Determine the [X, Y] coordinate at the center of the cell enclosing the given text.  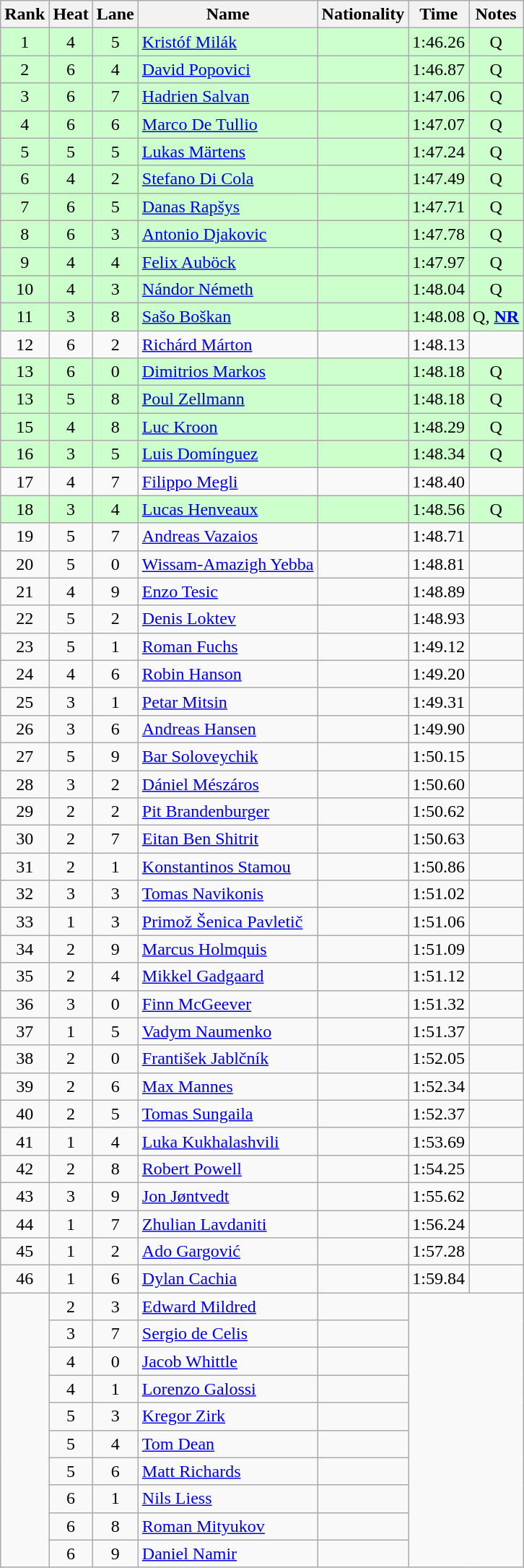
Edward Mildred [228, 1307]
Sergio de Celis [228, 1334]
Pit Brandenburger [228, 812]
34 [25, 949]
16 [25, 454]
Andreas Vazaios [228, 537]
Notes [497, 14]
44 [25, 1224]
Ado Gargović [228, 1252]
1:47.24 [439, 152]
1:48.13 [439, 345]
21 [25, 592]
Lorenzo Galossi [228, 1389]
Nils Liess [228, 1499]
Dániel Mészáros [228, 784]
František Jablčník [228, 1059]
Bar Soloveychik [228, 756]
1:51.06 [439, 922]
1:47.06 [439, 97]
Luc Kroon [228, 427]
1:49.90 [439, 729]
24 [25, 674]
1:51.02 [439, 894]
30 [25, 839]
27 [25, 756]
Konstantinos Stamou [228, 867]
Filippo Megli [228, 482]
32 [25, 894]
Mikkel Gadgaard [228, 976]
37 [25, 1031]
1:51.12 [439, 976]
Jacob Whittle [228, 1361]
23 [25, 646]
Tom Dean [228, 1444]
1:48.08 [439, 316]
Matt Richards [228, 1471]
Daniel Namir [228, 1554]
1:49.31 [439, 701]
1:54.25 [439, 1169]
1:47.97 [439, 261]
Q, NR [497, 316]
Marcus Holmquis [228, 949]
41 [25, 1141]
Heat [71, 14]
Robert Powell [228, 1169]
1:52.37 [439, 1114]
1:50.15 [439, 756]
1:47.71 [439, 207]
1:48.40 [439, 482]
25 [25, 701]
28 [25, 784]
1:52.05 [439, 1059]
Lukas Märtens [228, 152]
1:48.56 [439, 509]
Marco De Tullio [228, 124]
17 [25, 482]
Andreas Hansen [228, 729]
1:57.28 [439, 1252]
1:48.34 [439, 454]
Max Mannes [228, 1086]
36 [25, 1004]
11 [25, 316]
1:47.07 [439, 124]
39 [25, 1086]
43 [25, 1196]
1:59.84 [439, 1279]
Tomas Sungaila [228, 1114]
1:46.87 [439, 69]
1:48.71 [439, 537]
Dylan Cachia [228, 1279]
Finn McGeever [228, 1004]
29 [25, 812]
Eitan Ben Shitrit [228, 839]
26 [25, 729]
19 [25, 537]
1:52.34 [439, 1086]
Roman Fuchs [228, 646]
40 [25, 1114]
Lucas Henveaux [228, 509]
Name [228, 14]
Dimitrios Markos [228, 372]
Wissam-Amazigh Yebba [228, 564]
1:48.93 [439, 619]
18 [25, 509]
1:51.09 [439, 949]
1:47.49 [439, 179]
Danas Rapšys [228, 207]
1:49.20 [439, 674]
Stefano Di Cola [228, 179]
Lane [115, 14]
Zhulian Lavdaniti [228, 1224]
1:53.69 [439, 1141]
1:50.60 [439, 784]
33 [25, 922]
20 [25, 564]
1:48.29 [439, 427]
1:48.81 [439, 564]
Robin Hanson [228, 674]
1:56.24 [439, 1224]
22 [25, 619]
45 [25, 1252]
1:47.78 [439, 234]
Tomas Navikonis [228, 894]
Luka Kukhalashvili [228, 1141]
1:46.26 [439, 42]
Rank [25, 14]
46 [25, 1279]
Vadym Naumenko [228, 1031]
Primož Šenica Pavletič [228, 922]
1:50.63 [439, 839]
1:50.86 [439, 867]
Roman Mityukov [228, 1526]
42 [25, 1169]
Richárd Márton [228, 345]
10 [25, 289]
1:49.12 [439, 646]
Felix Auböck [228, 261]
1:48.04 [439, 289]
Nándor Németh [228, 289]
Kregor Zirk [228, 1416]
15 [25, 427]
David Popovici [228, 69]
Hadrien Salvan [228, 97]
1:48.89 [439, 592]
12 [25, 345]
35 [25, 976]
Petar Mitsin [228, 701]
1:51.32 [439, 1004]
Denis Loktev [228, 619]
Jon Jøntvedt [228, 1196]
Poul Zellmann [228, 399]
Kristóf Milák [228, 42]
38 [25, 1059]
Luis Domínguez [228, 454]
Sašo Boškan [228, 316]
1:55.62 [439, 1196]
1:50.62 [439, 812]
Antonio Djakovic [228, 234]
31 [25, 867]
Nationality [363, 14]
Time [439, 14]
Enzo Tesic [228, 592]
1:51.37 [439, 1031]
